Return the [X, Y] coordinate for the center point of the cell that contains the specified text.  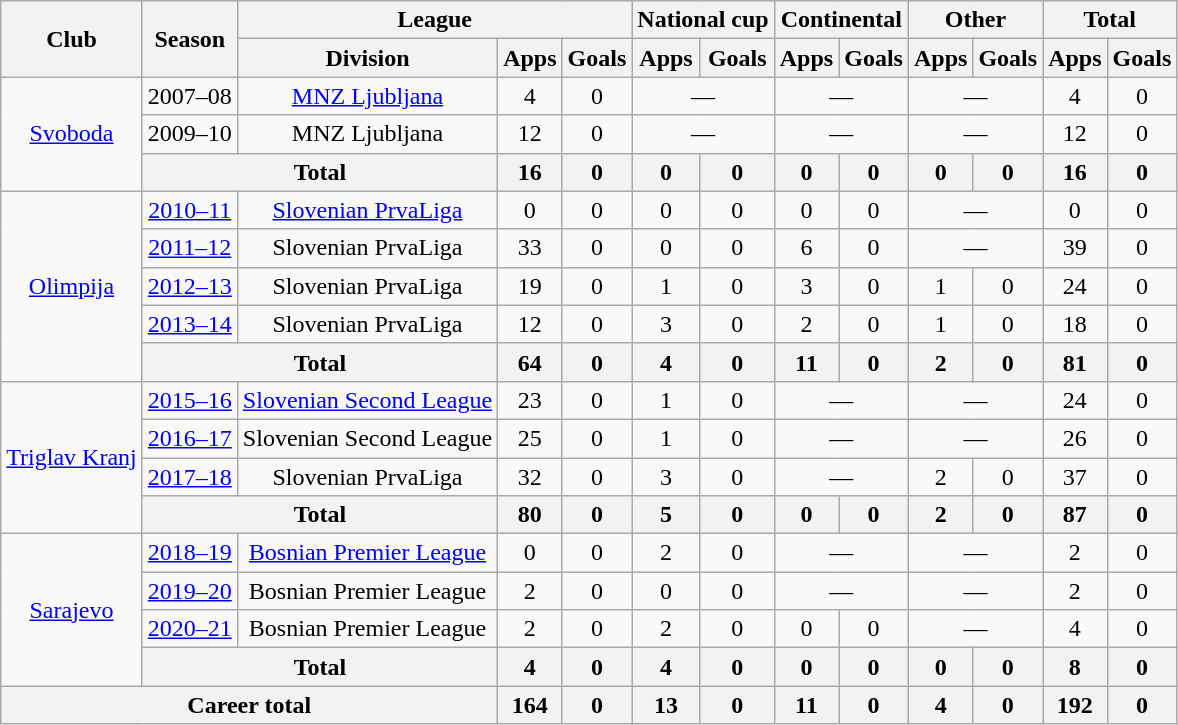
2011–12 [190, 248]
19 [530, 286]
Career total [250, 705]
2018–19 [190, 553]
2020–21 [190, 629]
18 [1075, 324]
6 [806, 248]
164 [530, 705]
Division [367, 58]
Olimpija [72, 286]
87 [1075, 515]
2012–13 [190, 286]
League [434, 20]
2009–10 [190, 134]
Season [190, 39]
Other [975, 20]
2017–18 [190, 477]
2016–17 [190, 438]
Club [72, 39]
Continental [841, 20]
2015–16 [190, 400]
64 [530, 362]
8 [1075, 667]
2019–20 [190, 591]
23 [530, 400]
39 [1075, 248]
26 [1075, 438]
National cup [703, 20]
Sarajevo [72, 610]
2010–11 [190, 210]
37 [1075, 477]
192 [1075, 705]
80 [530, 515]
81 [1075, 362]
Triglav Kranj [72, 457]
25 [530, 438]
13 [666, 705]
5 [666, 515]
2007–08 [190, 96]
32 [530, 477]
33 [530, 248]
2013–14 [190, 324]
Svoboda [72, 134]
